Identify which cell holds the provided text, then report its [x, y] central coordinate. 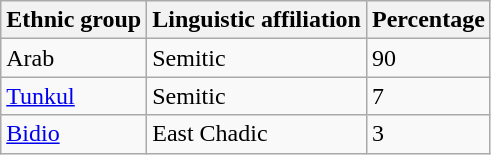
Tunkul [74, 96]
3 [428, 134]
Bidio [74, 134]
90 [428, 58]
Arab [74, 58]
Percentage [428, 20]
Linguistic affiliation [257, 20]
7 [428, 96]
Ethnic group [74, 20]
East Chadic [257, 134]
